For the text-containing cell, return its midpoint in [x, y] coordinate format. 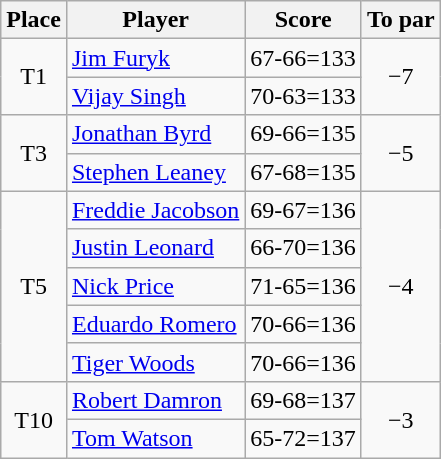
Vijay Singh [155, 96]
66-70=136 [304, 248]
Tom Watson [155, 438]
−7 [400, 77]
−4 [400, 286]
To par [400, 20]
Tiger Woods [155, 362]
67-66=133 [304, 58]
Robert Damron [155, 400]
69-67=136 [304, 210]
69-66=135 [304, 134]
Player [155, 20]
69-68=137 [304, 400]
T10 [34, 419]
70-63=133 [304, 96]
Justin Leonard [155, 248]
−5 [400, 153]
Jim Furyk [155, 58]
71-65=136 [304, 286]
T3 [34, 153]
Stephen Leaney [155, 172]
T5 [34, 286]
Eduardo Romero [155, 324]
67-68=135 [304, 172]
−3 [400, 419]
Place [34, 20]
65-72=137 [304, 438]
Score [304, 20]
Jonathan Byrd [155, 134]
Nick Price [155, 286]
T1 [34, 77]
Freddie Jacobson [155, 210]
